Search for the cell housing the specified text and yield its (x, y) center coordinate. 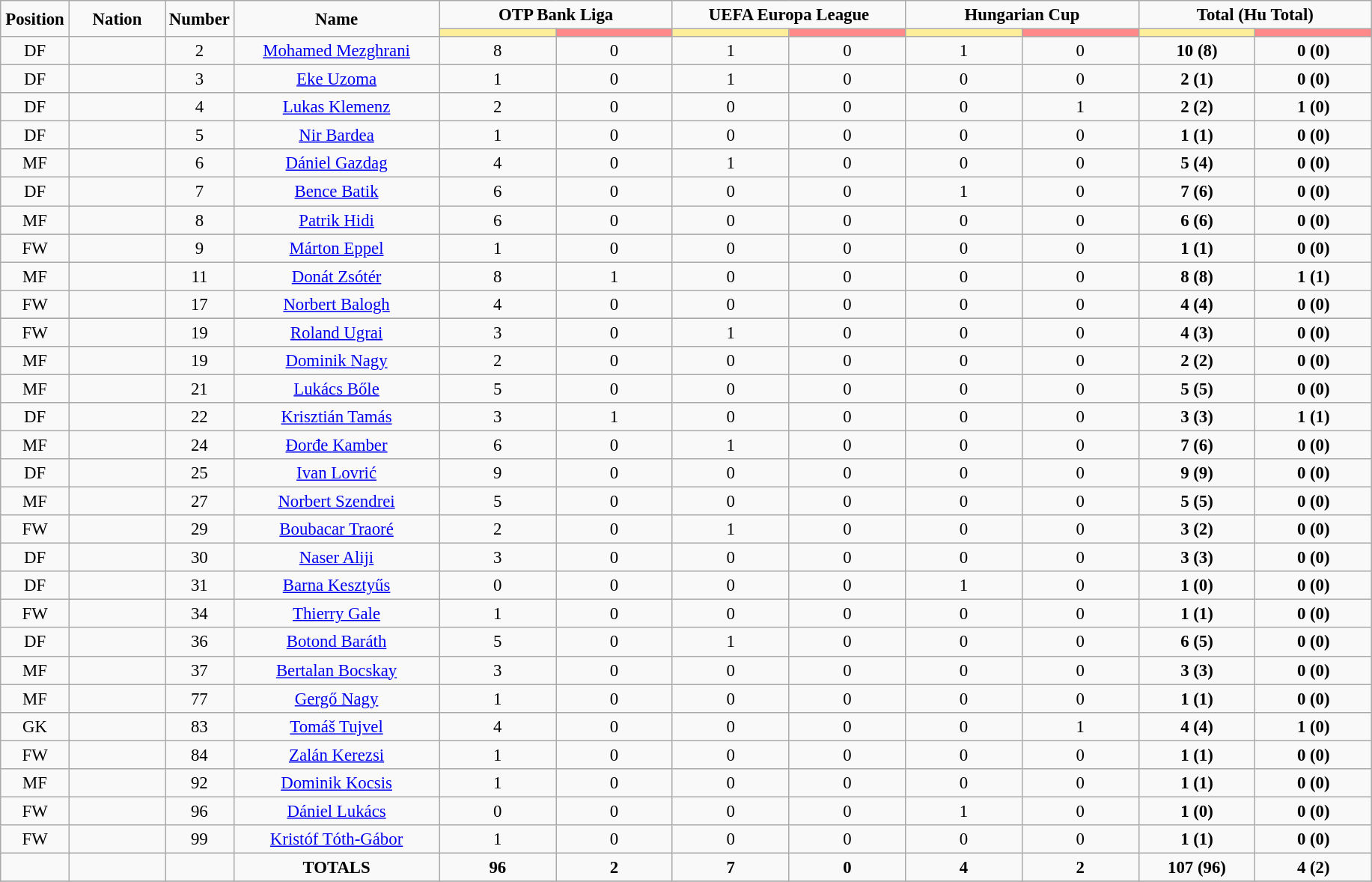
Norbert Szendrei (337, 502)
GK (35, 726)
36 (200, 642)
29 (200, 529)
5 (4) (1197, 164)
30 (200, 558)
4 (2) (1314, 867)
OTP Bank Liga (555, 15)
Nir Bardea (337, 136)
77 (200, 699)
25 (200, 473)
Roland Ugrai (337, 332)
Naser Aliji (337, 558)
Đorđe Kamber (337, 445)
3 (2) (1197, 529)
Dániel Lukács (337, 811)
Zalán Kerezsi (337, 755)
11 (200, 276)
Eke Uzoma (337, 79)
Total (Hu Total) (1255, 15)
84 (200, 755)
34 (200, 614)
10 (8) (1197, 51)
Lukas Klemenz (337, 107)
92 (200, 783)
99 (200, 839)
22 (200, 417)
Dominik Nagy (337, 361)
6 (6) (1197, 220)
Bence Batik (337, 192)
83 (200, 726)
Lukács Bőle (337, 389)
Patrik Hidi (337, 220)
Donát Zsótér (337, 276)
Boubacar Traoré (337, 529)
Dominik Kocsis (337, 783)
Number (200, 19)
Barna Kesztyűs (337, 586)
9 (9) (1197, 473)
Bertalan Bocskay (337, 670)
Thierry Gale (337, 614)
Gergő Nagy (337, 699)
UEFA Europa League (789, 15)
17 (200, 304)
Dániel Gazdag (337, 164)
Mohamed Mezghrani (337, 51)
Ivan Lovrić (337, 473)
Hungarian Cup (1022, 15)
Botond Baráth (337, 642)
Tomáš Tujvel (337, 726)
Márton Eppel (337, 248)
6 (5) (1197, 642)
4 (3) (1197, 332)
27 (200, 502)
31 (200, 586)
Kristóf Tóth-Gábor (337, 839)
Norbert Balogh (337, 304)
8 (8) (1197, 276)
24 (200, 445)
37 (200, 670)
2 (1) (1197, 79)
Krisztián Tamás (337, 417)
21 (200, 389)
107 (96) (1197, 867)
Position (35, 19)
TOTALS (337, 867)
Name (337, 19)
Nation (117, 19)
